From the cell containing the given text, extract its center point as [X, Y] coordinate. 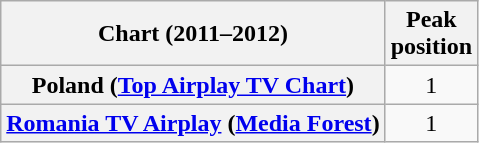
Chart (2011–2012) [193, 34]
Peakposition [431, 34]
Romania TV Airplay (Media Forest) [193, 123]
Poland (Top Airplay TV Chart) [193, 85]
